Return the (X, Y) coordinate for the center point of the cell that contains the specified text.  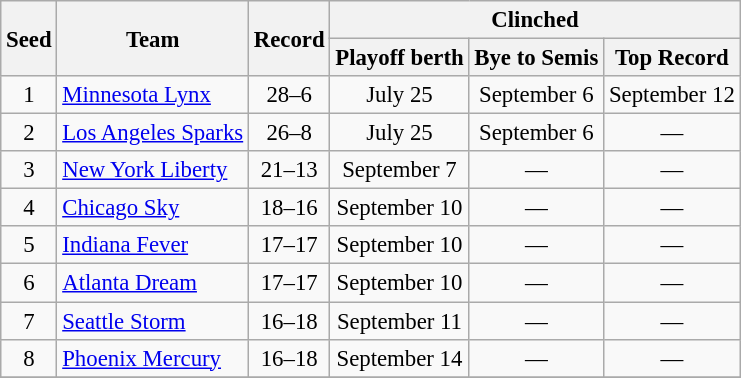
1 (29, 95)
Playoff berth (400, 58)
Team (153, 38)
Seattle Storm (153, 321)
28–6 (288, 95)
September 11 (400, 321)
Los Angeles Sparks (153, 133)
21–13 (288, 170)
7 (29, 321)
Chicago Sky (153, 208)
3 (29, 170)
September 14 (400, 358)
Minnesota Lynx (153, 95)
Phoenix Mercury (153, 358)
Seed (29, 38)
September 12 (672, 95)
Bye to Semis (536, 58)
5 (29, 245)
Record (288, 38)
18–16 (288, 208)
Top Record (672, 58)
Indiana Fever (153, 245)
Clinched (535, 20)
6 (29, 283)
4 (29, 208)
September 7 (400, 170)
New York Liberty (153, 170)
26–8 (288, 133)
2 (29, 133)
Atlanta Dream (153, 283)
8 (29, 358)
